Scan for the cell matching the given text and deliver its [x, y] coordinate at center. 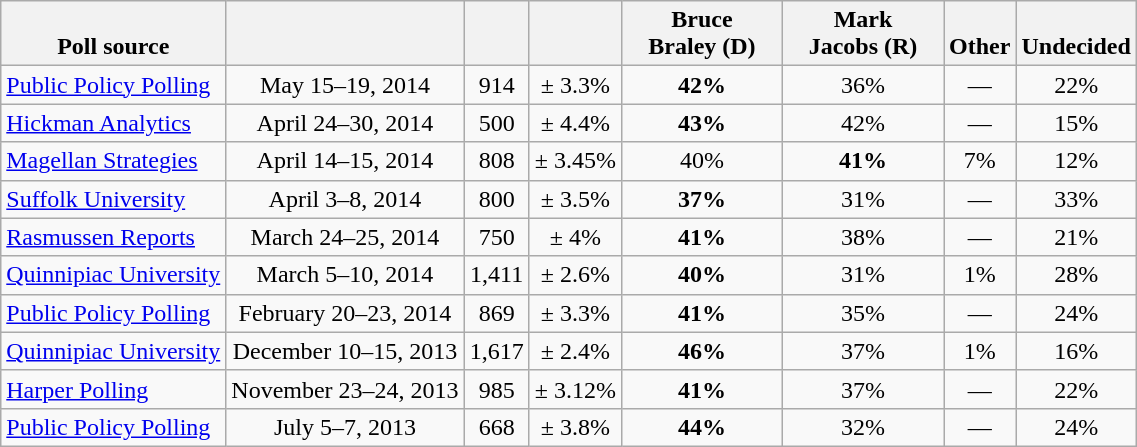
Other [980, 34]
± 4% [575, 237]
April 24–30, 2014 [345, 123]
15% [1076, 123]
36% [862, 85]
Hickman Analytics [114, 123]
July 5–7, 2013 [345, 427]
Suffolk University [114, 199]
March 5–10, 2014 [345, 275]
28% [1076, 275]
43% [702, 123]
35% [862, 313]
November 23–24, 2013 [345, 389]
1,411 [496, 275]
12% [1076, 161]
± 3.45% [575, 161]
BruceBraley (D) [702, 34]
± 3.8% [575, 427]
May 15–19, 2014 [345, 85]
808 [496, 161]
914 [496, 85]
21% [1076, 237]
869 [496, 313]
16% [1076, 351]
500 [496, 123]
± 3.5% [575, 199]
December 10–15, 2013 [345, 351]
46% [702, 351]
± 3.12% [575, 389]
33% [1076, 199]
44% [702, 427]
32% [862, 427]
April 3–8, 2014 [345, 199]
MarkJacobs (R) [862, 34]
March 24–25, 2014 [345, 237]
Harper Polling [114, 389]
Poll source [114, 34]
± 2.4% [575, 351]
± 4.4% [575, 123]
800 [496, 199]
February 20–23, 2014 [345, 313]
668 [496, 427]
Magellan Strategies [114, 161]
38% [862, 237]
± 2.6% [575, 275]
1,617 [496, 351]
7% [980, 161]
Rasmussen Reports [114, 237]
985 [496, 389]
Undecided [1076, 34]
April 14–15, 2014 [345, 161]
750 [496, 237]
